Pinpoint the cell where the given text exists, returning its (X, Y) midpoint coordinate. 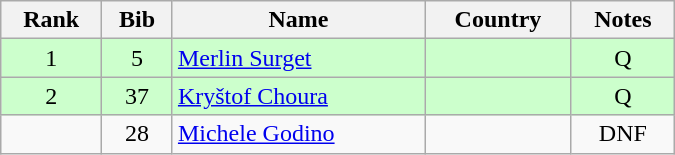
37 (138, 96)
Country (498, 20)
Name (298, 20)
Notes (622, 20)
Michele Godino (298, 134)
5 (138, 58)
1 (52, 58)
Kryštof Choura (298, 96)
Bib (138, 20)
28 (138, 134)
Merlin Surget (298, 58)
DNF (622, 134)
2 (52, 96)
Rank (52, 20)
